Determine the (X, Y) coordinate at the center of the cell enclosing the given text.  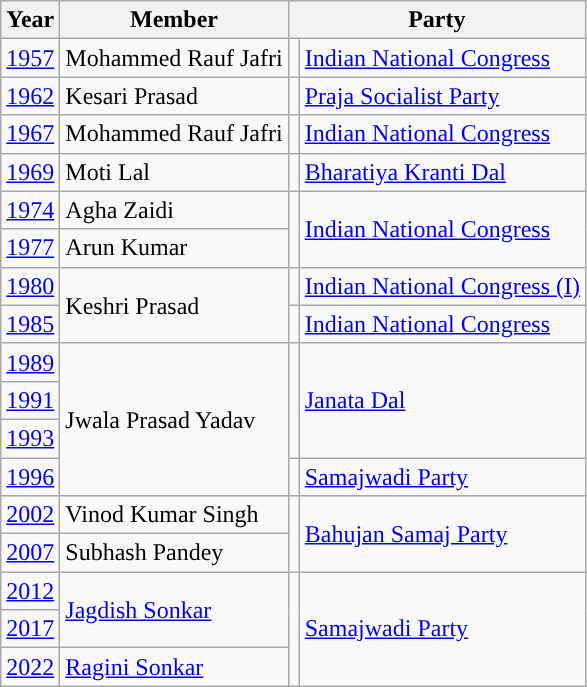
Subhash Pandey (174, 553)
1989 (30, 362)
Bahujan Samaj Party (442, 534)
1996 (30, 477)
1977 (30, 248)
Party (436, 20)
Jagdish Sonkar (174, 610)
1993 (30, 438)
Member (174, 20)
2007 (30, 553)
1967 (30, 134)
1980 (30, 286)
Jwala Prasad Yadav (174, 419)
Keshri Prasad (174, 305)
Vinod Kumar Singh (174, 515)
Year (30, 20)
Bharatiya Kranti Dal (442, 172)
1985 (30, 324)
Indian National Congress (I) (442, 286)
2017 (30, 629)
Kesari Prasad (174, 96)
2012 (30, 591)
Agha Zaidi (174, 210)
2002 (30, 515)
1974 (30, 210)
Arun Kumar (174, 248)
1962 (30, 96)
Janata Dal (442, 400)
Moti Lal (174, 172)
1969 (30, 172)
2022 (30, 667)
Praja Socialist Party (442, 96)
Ragini Sonkar (174, 667)
1991 (30, 400)
1957 (30, 58)
